Locate the cell with the specified text and output its [x, y] center coordinate. 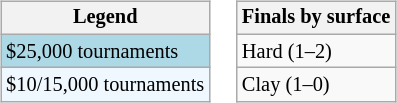
Finals by surface [316, 18]
Legend [105, 18]
Clay (1–0) [316, 85]
$25,000 tournaments [105, 51]
$10/15,000 tournaments [105, 85]
Hard (1–2) [316, 51]
